Capture the cell that displays the provided text and extract its [x, y] central coordinate. 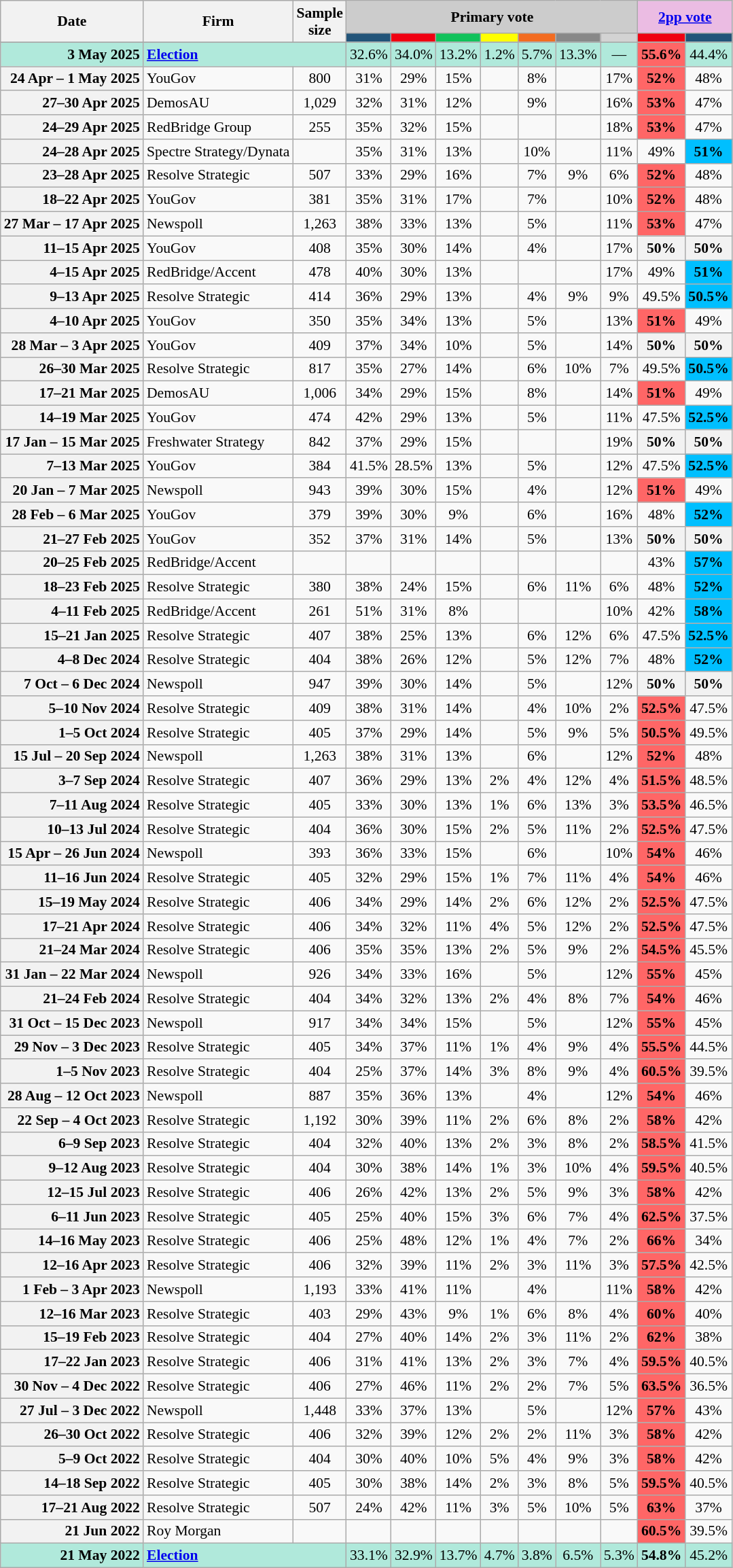
24–29 Apr 2025 [72, 127]
44.5% [708, 1047]
1,192 [319, 1120]
37.5% [708, 1217]
45.2% [708, 1556]
27 Mar – 17 Apr 2025 [72, 224]
Date [72, 22]
24–28 Apr 2025 [72, 152]
800 [319, 79]
62% [662, 1338]
26–30 Mar 2025 [72, 369]
42.5% [708, 1266]
28 Feb – 6 Mar 2025 [72, 515]
12–16 Mar 2023 [72, 1314]
2pp vote [685, 17]
19% [620, 442]
14–19 Mar 2025 [72, 418]
63% [662, 1508]
30 Nov – 4 Dec 2022 [72, 1387]
45.5% [708, 950]
14–18 Sep 2022 [72, 1483]
31 Oct – 15 Dec 2023 [72, 1023]
17–22 Jan 2023 [72, 1362]
21 May 2022 [72, 1556]
27 Jul – 3 Dec 2022 [72, 1410]
54.8% [662, 1556]
7 Oct – 6 Dec 2024 [72, 684]
5.7% [537, 54]
7–13 Mar 2025 [72, 466]
6–11 Jun 2023 [72, 1217]
13.7% [459, 1556]
478 [319, 273]
32.6% [369, 54]
18–23 Feb 2025 [72, 587]
58.5% [662, 1144]
34.0% [414, 54]
Samplesize [319, 22]
10–13 Jul 2024 [72, 829]
14–16 May 2023 [72, 1241]
917 [319, 1023]
15 Apr – 26 Jun 2024 [72, 854]
57.5% [662, 1266]
13.2% [459, 54]
11–16 Jun 2024 [72, 878]
1,193 [319, 1289]
5.3% [620, 1556]
1–5 Nov 2023 [72, 1072]
352 [319, 539]
48.5% [708, 781]
18% [620, 127]
18–22 Apr 2025 [72, 200]
21 Jun 2022 [72, 1531]
22 Sep – 4 Oct 2023 [72, 1120]
384 [319, 466]
28 Aug – 12 Oct 2023 [72, 1096]
842 [319, 442]
4–11 Feb 2025 [72, 612]
21–24 Feb 2024 [72, 999]
28.5% [414, 466]
943 [319, 491]
55.5% [662, 1047]
379 [319, 515]
27–30 Apr 2025 [72, 103]
1.2% [500, 54]
54.5% [662, 950]
63.5% [662, 1387]
9–13 Apr 2025 [72, 297]
817 [319, 369]
Firm [219, 22]
24 Apr – 1 May 2025 [72, 79]
RedBridge Group [219, 127]
Primary vote [492, 17]
7–11 Aug 2024 [72, 805]
4–15 Apr 2025 [72, 273]
17–21 Apr 2024 [72, 926]
Roy Morgan [219, 1531]
13.3% [578, 54]
6.5% [578, 1556]
15–19 Feb 2023 [72, 1338]
51.5% [662, 781]
15 Jul – 20 Sep 2024 [72, 756]
33.1% [369, 1556]
60% [662, 1314]
11–15 Apr 2025 [72, 248]
255 [319, 127]
12–15 Jul 2023 [72, 1193]
474 [319, 418]
Spectre Strategy/Dynata [219, 152]
20 Jan – 7 Mar 2025 [72, 491]
1–5 Oct 2024 [72, 733]
3.8% [537, 1556]
4.7% [500, 1556]
44.4% [708, 54]
46.5% [708, 805]
403 [319, 1314]
66% [662, 1241]
408 [319, 248]
36.5% [708, 1387]
4–8 Dec 2024 [72, 660]
— [620, 54]
28 Mar – 3 Apr 2025 [72, 345]
12–16 Apr 2023 [72, 1266]
6–9 Sep 2023 [72, 1144]
Freshwater Strategy [219, 442]
1 Feb – 3 Apr 2023 [72, 1289]
381 [319, 200]
3–7 Sep 2024 [72, 781]
26–30 Oct 2022 [72, 1435]
23–28 Apr 2025 [72, 175]
29 Nov – 3 Dec 2023 [72, 1047]
926 [319, 975]
17–21 Aug 2022 [72, 1508]
414 [319, 297]
393 [319, 854]
15–19 May 2024 [72, 902]
21–24 Mar 2024 [72, 950]
4–10 Apr 2025 [72, 321]
5–10 Nov 2024 [72, 708]
350 [319, 321]
15–21 Jan 2025 [72, 635]
1,448 [319, 1410]
1,006 [319, 394]
380 [319, 587]
17–21 Mar 2025 [72, 394]
1,029 [319, 103]
53.5% [662, 805]
3 May 2025 [72, 54]
31 Jan – 22 Mar 2024 [72, 975]
947 [319, 684]
261 [319, 612]
5–9 Oct 2022 [72, 1459]
21–27 Feb 2025 [72, 539]
20–25 Feb 2025 [72, 563]
32.9% [414, 1556]
17 Jan – 15 Mar 2025 [72, 442]
887 [319, 1096]
9–12 Aug 2023 [72, 1168]
55.6% [662, 54]
62.5% [662, 1217]
